Extract the (X, Y) coordinate from the center of the cell holding the provided text.  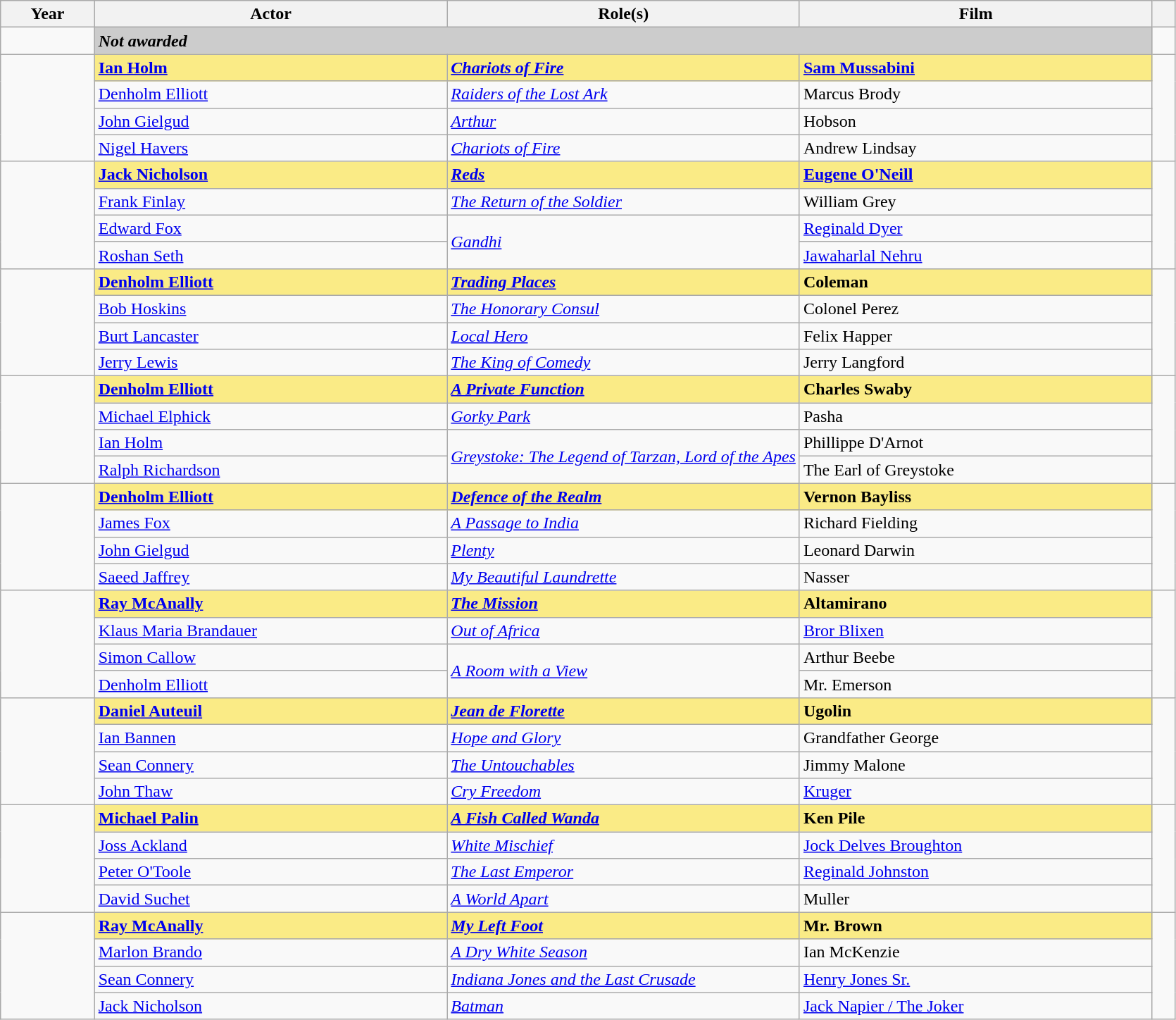
Actor (270, 14)
Charles Swaby (976, 390)
Michael Palin (270, 819)
Arthur Beebe (976, 657)
Hope and Glory (624, 738)
Trading Places (624, 282)
Film (976, 14)
The Last Emperor (624, 872)
Daniel Auteuil (270, 711)
Reds (624, 175)
Gorky Park (624, 416)
Pasha (976, 416)
Andrew Lindsay (976, 148)
The Earl of Greystoke (976, 470)
Mr. Brown (976, 926)
Edward Fox (270, 228)
A Room with a View (624, 671)
Out of Africa (624, 630)
Bror Blixen (976, 630)
Kruger (976, 792)
Bob Hoskins (270, 309)
Greystoke: The Legend of Tarzan, Lord of the Apes (624, 456)
My Left Foot (624, 926)
Roshan Seth (270, 255)
Year (48, 14)
Raiders of the Lost Ark (624, 94)
Ian McKenzie (976, 952)
Batman (624, 1006)
The Untouchables (624, 764)
Local Hero (624, 336)
Colonel Perez (976, 309)
Marlon Brando (270, 952)
Burt Lancaster (270, 336)
The Honorary Consul (624, 309)
Joss Ackland (270, 845)
Jerry Lewis (270, 363)
Cry Freedom (624, 792)
Coleman (976, 282)
Jawaharlal Nehru (976, 255)
A World Apart (624, 899)
Michael Elphick (270, 416)
Jean de Florette (624, 711)
A Private Function (624, 390)
Gandhi (624, 242)
Nigel Havers (270, 148)
Defence of the Realm (624, 497)
Plenty (624, 550)
Jerry Langford (976, 363)
A Fish Called Wanda (624, 819)
Jock Delves Broughton (976, 845)
Eugene O'Neill (976, 175)
David Suchet (270, 899)
Ralph Richardson (270, 470)
Ian Bannen (270, 738)
William Grey (976, 201)
Jack Napier / The Joker (976, 1006)
Grandfather George (976, 738)
The King of Comedy (624, 363)
Mr. Emerson (976, 684)
Reginald Dyer (976, 228)
Leonard Darwin (976, 550)
Role(s) (624, 14)
The Return of the Soldier (624, 201)
Simon Callow (270, 657)
Hobson (976, 121)
Vernon Bayliss (976, 497)
Phillippe D'Arnot (976, 443)
John Thaw (270, 792)
Saeed Jaffrey (270, 577)
Jimmy Malone (976, 764)
Not awarded (623, 41)
Sam Mussabini (976, 68)
Klaus Maria Brandauer (270, 630)
Reginald Johnston (976, 872)
Frank Finlay (270, 201)
James Fox (270, 523)
White Mischief (624, 845)
A Dry White Season (624, 952)
The Mission (624, 604)
A Passage to India (624, 523)
Peter O'Toole (270, 872)
Richard Fielding (976, 523)
Marcus Brody (976, 94)
My Beautiful Laundrette (624, 577)
Nasser (976, 577)
Arthur (624, 121)
Henry Jones Sr. (976, 979)
Altamirano (976, 604)
Ugolin (976, 711)
Felix Happer (976, 336)
Ken Pile (976, 819)
Muller (976, 899)
Indiana Jones and the Last Crusade (624, 979)
